Return (x, y) of the center of cell containing provided text 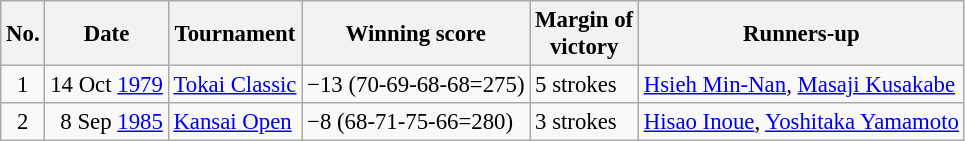
Margin ofvictory (584, 34)
Runners-up (801, 34)
Date (106, 34)
14 Oct 1979 (106, 85)
1 (23, 85)
Hsieh Min-Nan, Masaji Kusakabe (801, 85)
No. (23, 34)
Winning score (416, 34)
3 strokes (584, 122)
Kansai Open (235, 122)
−13 (70-69-68-68=275) (416, 85)
−8 (68-71-75-66=280) (416, 122)
Hisao Inoue, Yoshitaka Yamamoto (801, 122)
Tokai Classic (235, 85)
Tournament (235, 34)
5 strokes (584, 85)
8 Sep 1985 (106, 122)
2 (23, 122)
